Determine the (x, y) coordinate at the center of the cell enclosing the given text.  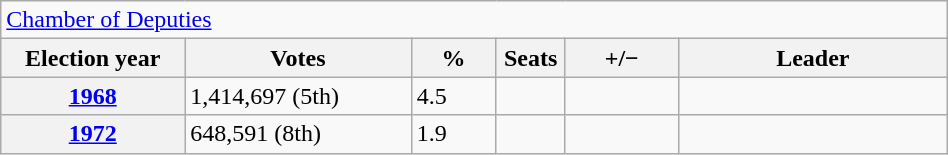
1968 (93, 96)
4.5 (454, 96)
+/− (622, 58)
Votes (298, 58)
Chamber of Deputies (474, 20)
Election year (93, 58)
Leader (812, 58)
1.9 (454, 134)
1972 (93, 134)
648,591 (8th) (298, 134)
1,414,697 (5th) (298, 96)
% (454, 58)
Seats (530, 58)
